Identify which cell holds the provided text, then report its [X, Y] central coordinate. 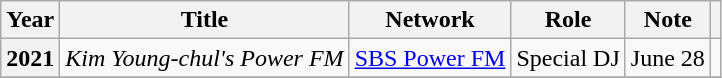
Title [204, 20]
Role [568, 20]
June 28 [668, 58]
Special DJ [568, 58]
Network [430, 20]
2021 [30, 58]
SBS Power FM [430, 58]
Note [668, 20]
Kim Young-chul's Power FM [204, 58]
Year [30, 20]
